Pinpoint the cell where the given text exists, returning its (X, Y) midpoint coordinate. 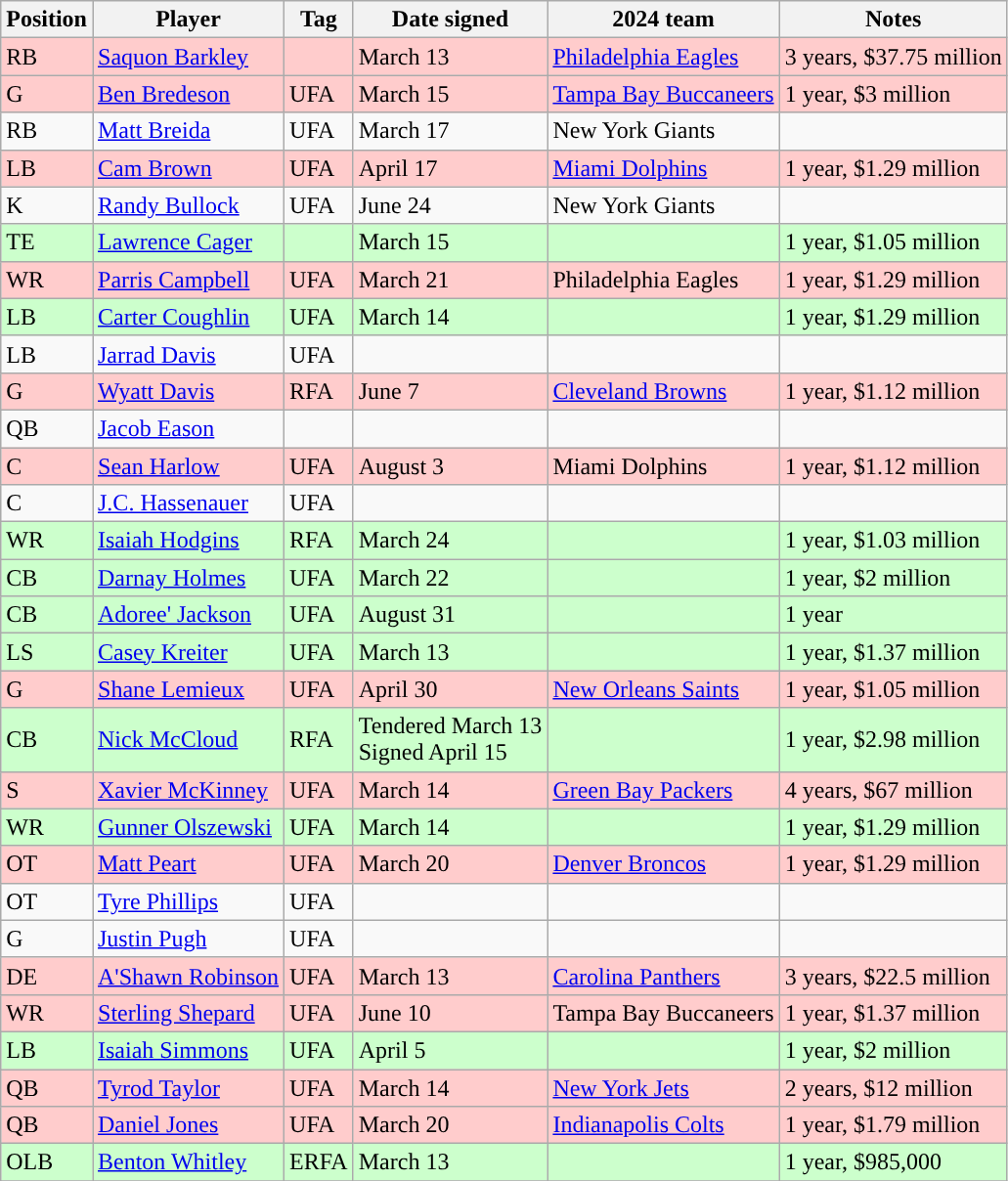
K (47, 205)
Isaiah Simmons (188, 1050)
Tyrod Taylor (188, 1088)
Randy Bullock (188, 205)
S (47, 790)
March 22 (450, 578)
Denver Broncos (663, 864)
3 years, $22.5 million (894, 976)
Daniel Jones (188, 1125)
Tendered March 13Signed April 15 (450, 739)
TE (47, 242)
Sean Harlow (188, 466)
Ben Bredeson (188, 94)
Casey Kreiter (188, 652)
1 year, $3 million (894, 94)
Jacob Eason (188, 428)
J.C. Hassenauer (188, 503)
Saquon Barkley (188, 57)
LS (47, 652)
3 years, $37.75 million (894, 57)
March 21 (450, 280)
Sterling Shepard (188, 1013)
June 7 (450, 391)
Cam Brown (188, 168)
August 3 (450, 466)
Justin Pugh (188, 939)
Shane Lemieux (188, 689)
New Orleans Saints (663, 689)
August 31 (450, 615)
March 24 (450, 541)
Isaiah Hodgins (188, 541)
Carolina Panthers (663, 976)
Matt Peart (188, 864)
DE (47, 976)
1 year, $985,000 (894, 1162)
Indianapolis Colts (663, 1125)
1 year, $2.98 million (894, 739)
Matt Breida (188, 131)
Parris Campbell (188, 280)
1 year, $1.79 million (894, 1125)
Jarrad Davis (188, 354)
Darnay Holmes (188, 578)
2024 team (663, 20)
4 years, $67 million (894, 790)
1 year (894, 615)
Tyre Phillips (188, 901)
Benton Whitley (188, 1162)
Position (47, 20)
New York Jets (663, 1088)
Nick McCloud (188, 739)
Tag (319, 20)
Date signed (450, 20)
A'Shawn Robinson (188, 976)
ERFA (319, 1162)
Adoree' Jackson (188, 615)
1 year, $1.03 million (894, 541)
Green Bay Packers (663, 790)
June 10 (450, 1013)
OLB (47, 1162)
Player (188, 20)
June 24 (450, 205)
Lawrence Cager (188, 242)
April 17 (450, 168)
Carter Coughlin (188, 317)
March 17 (450, 131)
Notes (894, 20)
Wyatt Davis (188, 391)
Xavier McKinney (188, 790)
Cleveland Browns (663, 391)
April 5 (450, 1050)
2 years, $12 million (894, 1088)
Gunner Olszewski (188, 827)
April 30 (450, 689)
